For the text-containing cell, return its midpoint in (X, Y) coordinate format. 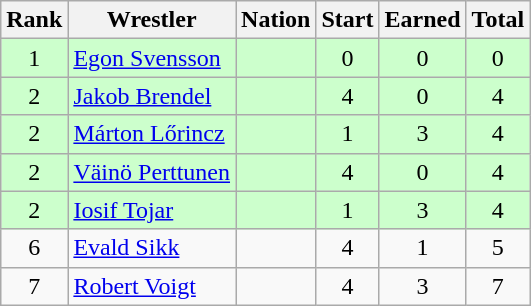
Iosif Tojar (152, 210)
Rank (34, 20)
Egon Svensson (152, 58)
Total (498, 20)
Jakob Brendel (152, 96)
Earned (422, 20)
Wrestler (152, 20)
Start (348, 20)
6 (34, 248)
Evald Sikk (152, 248)
5 (498, 248)
Robert Voigt (152, 286)
Nation (276, 20)
Väinö Perttunen (152, 172)
Márton Lőrincz (152, 134)
